Determine the [X, Y] coordinate at the center of the cell enclosing the given text.  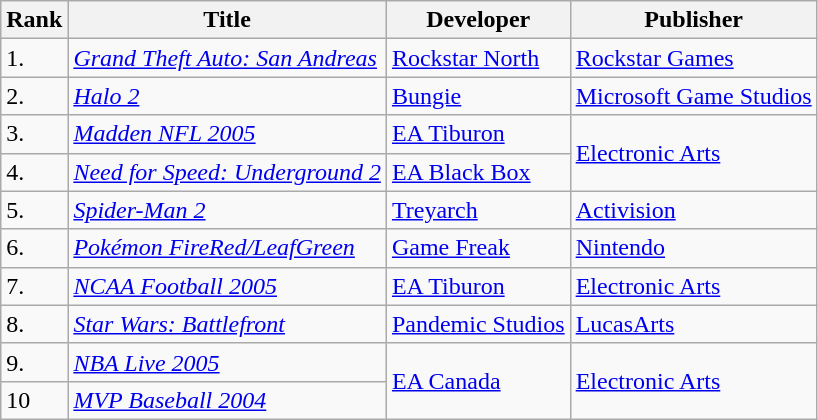
EA Black Box [478, 172]
Spider-Man 2 [228, 210]
Developer [478, 20]
Nintendo [694, 248]
LucasArts [694, 324]
Game Freak [478, 248]
4. [34, 172]
Treyarch [478, 210]
EA Canada [478, 381]
Publisher [694, 20]
Madden NFL 2005 [228, 134]
Need for Speed: Underground 2 [228, 172]
1. [34, 58]
Grand Theft Auto: San Andreas [228, 58]
8. [34, 324]
NBA Live 2005 [228, 362]
Title [228, 20]
Pandemic Studios [478, 324]
2. [34, 96]
Rockstar North [478, 58]
Microsoft Game Studios [694, 96]
9. [34, 362]
Bungie [478, 96]
Activision [694, 210]
3. [34, 134]
5. [34, 210]
7. [34, 286]
NCAA Football 2005 [228, 286]
Pokémon FireRed/LeafGreen [228, 248]
MVP Baseball 2004 [228, 400]
Rank [34, 20]
Halo 2 [228, 96]
10 [34, 400]
Rockstar Games [694, 58]
Star Wars: Battlefront [228, 324]
6. [34, 248]
